Provide the [x, y] coordinate of the cell's center where the given text is located.  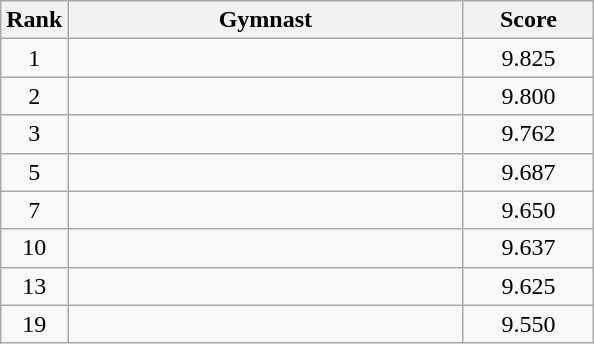
9.650 [528, 210]
10 [34, 248]
9.800 [528, 96]
Gymnast [266, 20]
9.825 [528, 58]
9.637 [528, 248]
3 [34, 134]
9.687 [528, 172]
9.762 [528, 134]
9.625 [528, 286]
5 [34, 172]
7 [34, 210]
Score [528, 20]
2 [34, 96]
Rank [34, 20]
9.550 [528, 324]
19 [34, 324]
1 [34, 58]
13 [34, 286]
